From the cell containing the given text, extract its center point as [X, Y] coordinate. 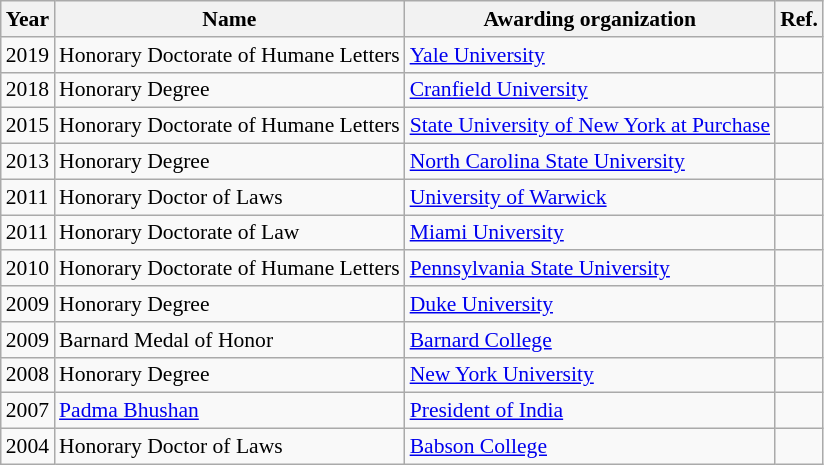
Name [230, 19]
2007 [28, 411]
Awarding organization [590, 19]
2019 [28, 55]
2015 [28, 126]
2010 [28, 269]
State University of New York at Purchase [590, 126]
Barnard College [590, 340]
2018 [28, 90]
Pennsylvania State University [590, 269]
Barnard Medal of Honor [230, 340]
Padma Bhushan [230, 411]
Babson College [590, 447]
New York University [590, 375]
University of Warwick [590, 197]
Miami University [590, 233]
2004 [28, 447]
Ref. [799, 19]
North Carolina State University [590, 162]
President of India [590, 411]
2013 [28, 162]
2008 [28, 375]
Yale University [590, 55]
Duke University [590, 304]
Cranfield University [590, 90]
Honorary Doctorate of Law [230, 233]
Year [28, 19]
